Search for the cell housing the specified text and yield its (X, Y) center coordinate. 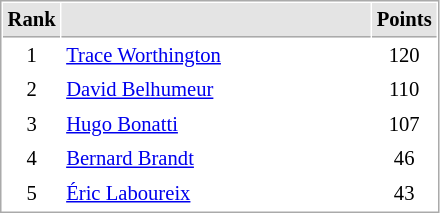
Trace Worthington (216, 56)
2 (32, 90)
David Belhumeur (216, 90)
Éric Laboureix (216, 194)
4 (32, 158)
Bernard Brandt (216, 158)
5 (32, 194)
Hugo Bonatti (216, 124)
1 (32, 56)
43 (404, 194)
Points (404, 20)
46 (404, 158)
Rank (32, 20)
120 (404, 56)
3 (32, 124)
107 (404, 124)
110 (404, 90)
